Output the (X, Y) coordinate of the center of the cell containing the given text.  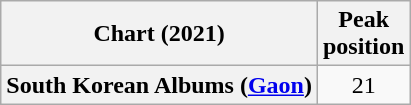
South Korean Albums (Gaon) (160, 85)
21 (363, 85)
Peakposition (363, 34)
Chart (2021) (160, 34)
